Detect which cell encompasses the target text, then output its (x, y) center coordinate. 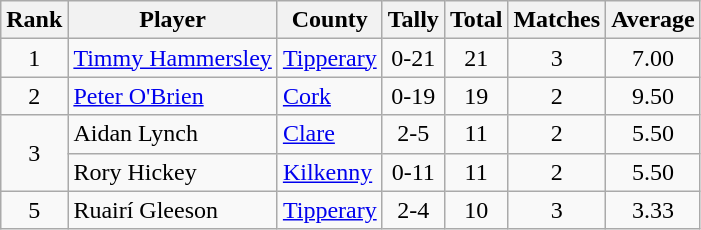
Rank (34, 20)
Peter O'Brien (173, 96)
0-21 (413, 58)
Cork (330, 96)
7.00 (654, 58)
9.50 (654, 96)
Clare (330, 134)
19 (476, 96)
2-4 (413, 210)
County (330, 20)
2-5 (413, 134)
Player (173, 20)
Average (654, 20)
Kilkenny (330, 172)
Matches (557, 20)
Total (476, 20)
21 (476, 58)
Timmy Hammersley (173, 58)
0-19 (413, 96)
Rory Hickey (173, 172)
1 (34, 58)
5 (34, 210)
Ruairí Gleeson (173, 210)
3.33 (654, 210)
Aidan Lynch (173, 134)
10 (476, 210)
Tally (413, 20)
0-11 (413, 172)
